Determine the (X, Y) coordinate at the center of the cell enclosing the given text.  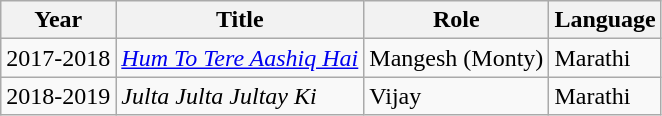
Year (58, 20)
2018-2019 (58, 96)
Language (605, 20)
Role (456, 20)
Mangesh (Monty) (456, 58)
2017-2018 (58, 58)
Hum To Tere Aashiq Hai (240, 58)
Julta Julta Jultay Ki (240, 96)
Title (240, 20)
Vijay (456, 96)
